For the text-containing cell, return its midpoint in [x, y] coordinate format. 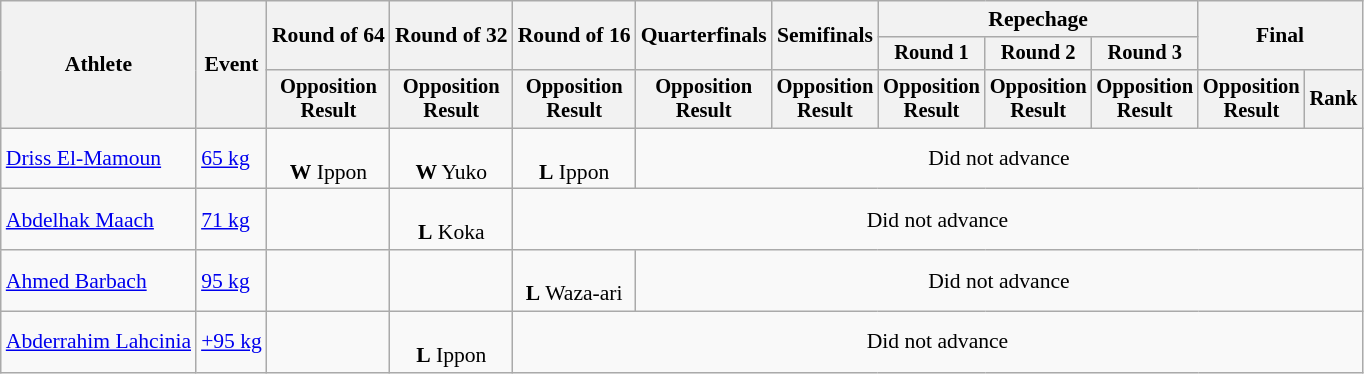
W Yuko [452, 158]
Quarterfinals [704, 36]
95 kg [232, 280]
Abderrahim Lahcinia [98, 342]
L Koka [452, 220]
Round of 64 [328, 36]
71 kg [232, 220]
Abdelhak Maach [98, 220]
W Ippon [328, 158]
Athlete [98, 64]
+95 kg [232, 342]
65 kg [232, 158]
Rank [1334, 99]
Event [232, 64]
Round 2 [1038, 54]
Ahmed Barbach [98, 280]
Semifinals [826, 36]
Final [1280, 36]
Driss El-Mamoun [98, 158]
Repechage [1038, 19]
Round 3 [1144, 54]
Round of 32 [452, 36]
Round of 16 [574, 36]
Round 1 [932, 54]
L Waza-ari [574, 280]
